Return the (x, y) coordinate for the center point of the cell that contains the specified text.  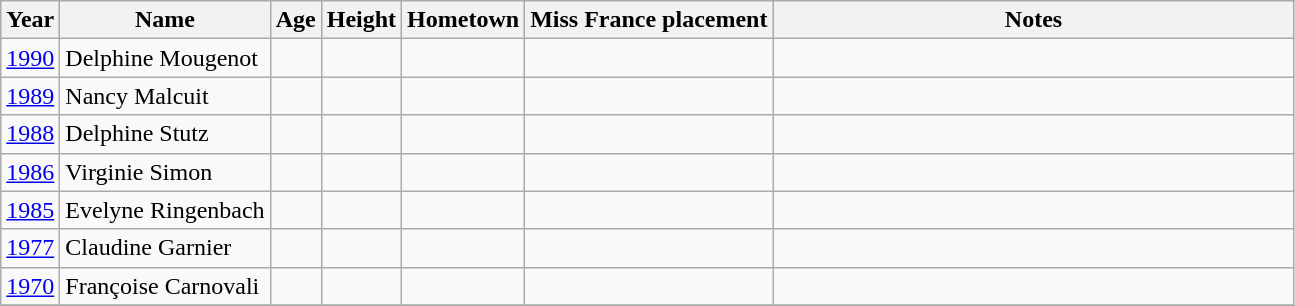
1985 (30, 210)
1977 (30, 248)
Claudine Garnier (165, 248)
1990 (30, 58)
Notes (1034, 20)
1986 (30, 172)
Name (165, 20)
Evelyne Ringenbach (165, 210)
1970 (30, 286)
Nancy Malcuit (165, 96)
Age (296, 20)
Year (30, 20)
Height (361, 20)
Virginie Simon (165, 172)
Delphine Stutz (165, 134)
1988 (30, 134)
Hometown (464, 20)
Françoise Carnovali (165, 286)
Delphine Mougenot (165, 58)
Miss France placement (649, 20)
1989 (30, 96)
